For the text-containing cell, return its midpoint in [X, Y] coordinate format. 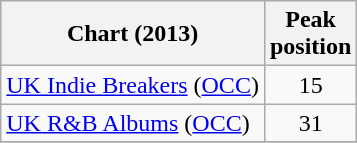
Chart (2013) [133, 34]
31 [310, 123]
15 [310, 85]
UK R&B Albums (OCC) [133, 123]
Peakposition [310, 34]
UK Indie Breakers (OCC) [133, 85]
